Locate the cell with the specified text and output its (x, y) center coordinate. 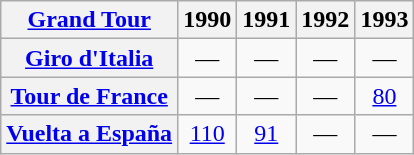
1990 (208, 20)
Tour de France (90, 96)
1992 (326, 20)
Grand Tour (90, 20)
80 (384, 96)
91 (266, 134)
1993 (384, 20)
1991 (266, 20)
110 (208, 134)
Vuelta a España (90, 134)
Giro d'Italia (90, 58)
